Return the (X, Y) coordinate for the center point of the cell that contains the specified text.  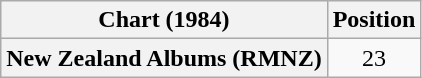
Position (374, 20)
23 (374, 58)
New Zealand Albums (RMNZ) (164, 58)
Chart (1984) (164, 20)
